Find where the given text appears and provide that cell's center as (X, Y) coordinate. 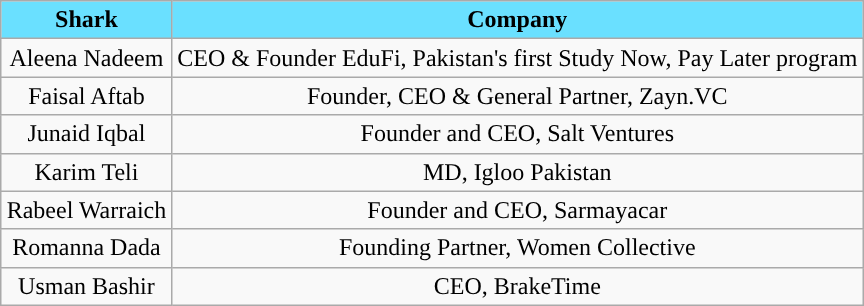
Karim Teli (86, 172)
CEO & Founder EduFi, Pakistan's first Study Now, Pay Later program (518, 58)
Founder, CEO & General Partner, Zayn.VC (518, 96)
Romanna Dada (86, 248)
Usman Bashir (86, 286)
Junaid Iqbal (86, 134)
Aleena Nadeem (86, 58)
Shark (86, 20)
Founding Partner, Women Collective (518, 248)
Company (518, 20)
Founder and CEO, Sarmayacar (518, 210)
Faisal Aftab (86, 96)
CEO, BrakeTime (518, 286)
Founder and CEO, Salt Ventures (518, 134)
MD, Igloo Pakistan (518, 172)
Rabeel Warraich (86, 210)
